Locate the cell with the specified text and output its (x, y) center coordinate. 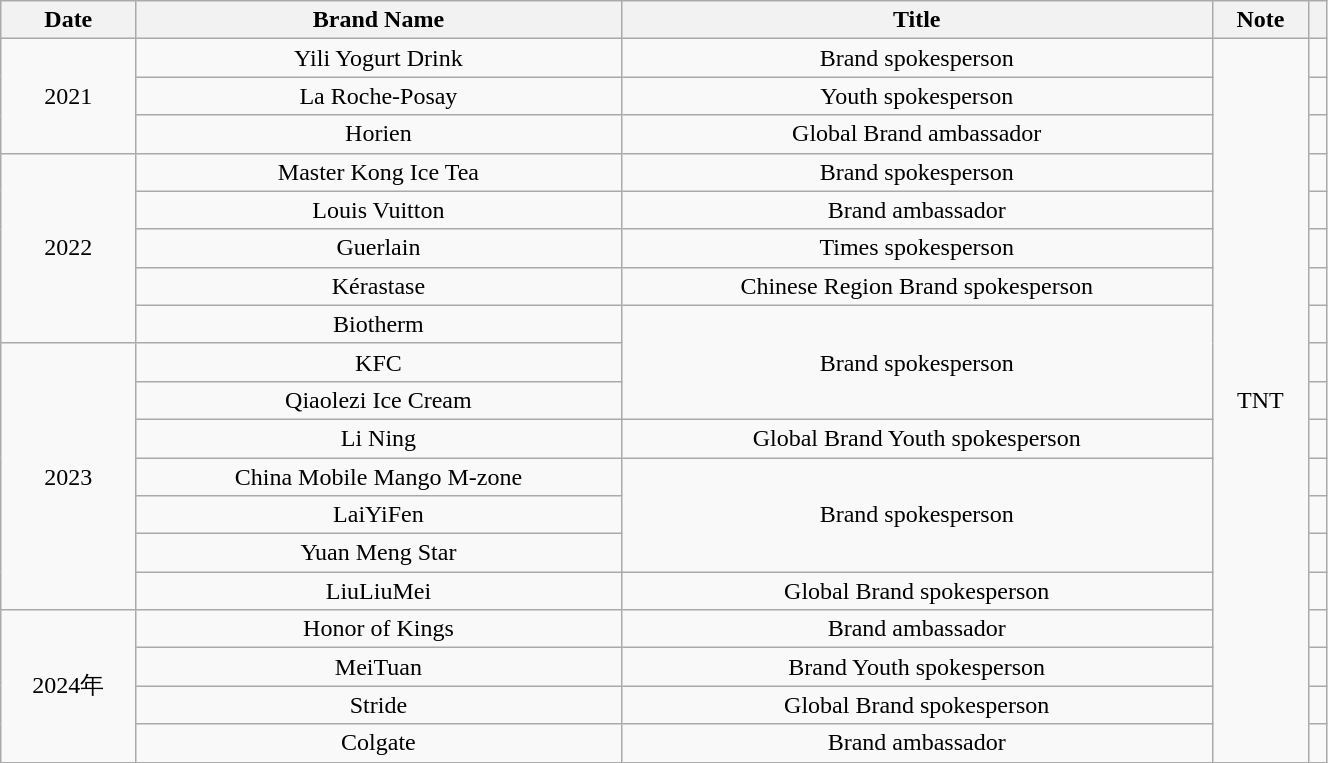
Brand Name (378, 20)
Guerlain (378, 248)
Colgate (378, 743)
KFC (378, 362)
2022 (68, 248)
Global Brand ambassador (916, 134)
MeiTuan (378, 667)
LaiYiFen (378, 515)
Chinese Region Brand spokesperson (916, 286)
Horien (378, 134)
Stride (378, 705)
Honor of Kings (378, 629)
TNT (1260, 400)
Louis Vuitton (378, 210)
China Mobile Mango M-zone (378, 477)
Note (1260, 20)
Yili Yogurt Drink (378, 58)
Times spokesperson (916, 248)
Youth spokesperson (916, 96)
2024年 (68, 686)
Qiaolezi Ice Cream (378, 400)
Kérastase (378, 286)
Biotherm (378, 324)
Yuan Meng Star (378, 553)
Global Brand Youth spokesperson (916, 438)
Title (916, 20)
Master Kong Ice Tea (378, 172)
La Roche-Posay (378, 96)
LiuLiuMei (378, 591)
Li Ning (378, 438)
2021 (68, 96)
2023 (68, 476)
Date (68, 20)
Brand Youth spokesperson (916, 667)
